Scan for the cell matching the given text and deliver its [X, Y] coordinate at center. 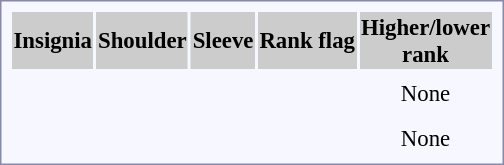
Sleeve [223, 40]
Shoulder [143, 40]
Higher/lowerrank [425, 40]
Rank flag [308, 40]
Insignia [53, 40]
